Find where the given text appears and provide that cell's center as (X, Y) coordinate. 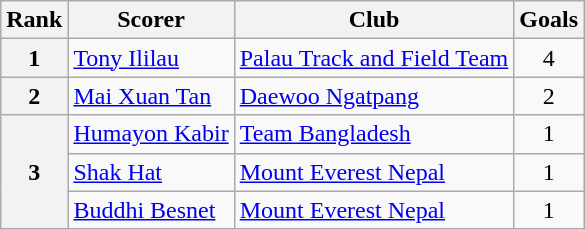
Team Bangladesh (374, 134)
Shak Hat (151, 172)
Daewoo Ngatpang (374, 96)
Goals (549, 20)
Tony Ililau (151, 58)
Palau Track and Field Team (374, 58)
Buddhi Besnet (151, 210)
Club (374, 20)
Rank (34, 20)
3 (34, 172)
4 (549, 58)
Scorer (151, 20)
Humayon Kabir (151, 134)
Mai Xuan Tan (151, 96)
